Detect which cell encompasses the target text, then output its [X, Y] center coordinate. 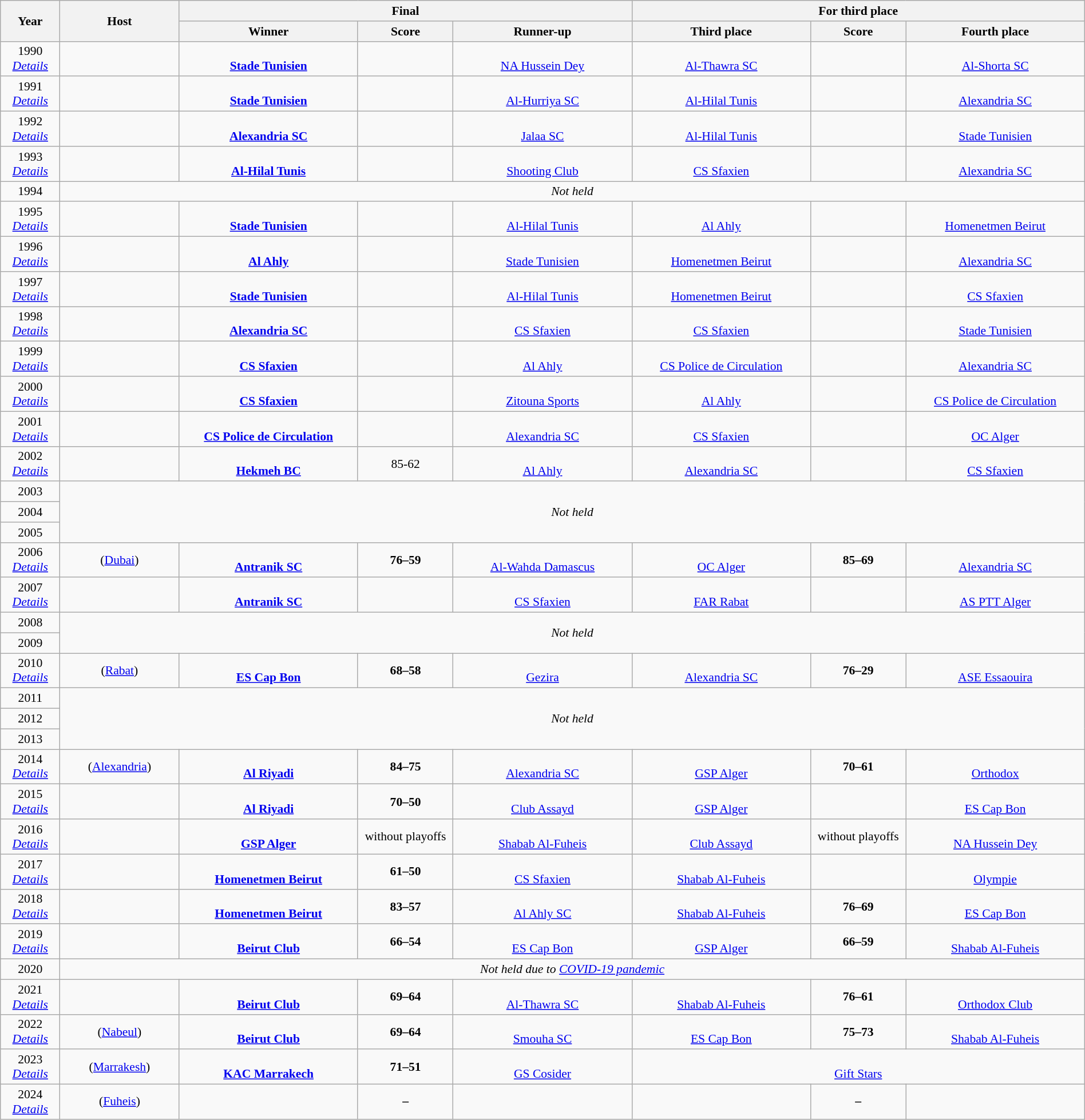
Hekmeh BC [268, 463]
66–54 [405, 942]
(Alexandria) [120, 766]
2016 Details [30, 836]
2010 Details [30, 670]
2019 Details [30, 942]
Runner-up [542, 31]
2015 Details [30, 802]
2001 Details [30, 429]
Al-Hurriya SC [542, 94]
Smouha SC [542, 1032]
1991 Details [30, 94]
2023 Details [30, 1067]
2009 [30, 643]
(Dubai) [120, 559]
2000 Details [30, 394]
2017 Details [30, 872]
2012 [30, 719]
Al Ahly SC [542, 906]
70–61 [858, 766]
For third place [858, 11]
70–50 [405, 802]
Al-Wahda Damascus [542, 559]
2020 [30, 970]
2013 [30, 739]
2024 Details [30, 1102]
2014 Details [30, 766]
1998 Details [30, 324]
1996 Details [30, 254]
KAC Marrakech [268, 1067]
1994 [30, 192]
1997 Details [30, 289]
85-62 [405, 463]
Olympie [995, 872]
Zitouna Sports [542, 394]
Not held due to COVID-19 pandemic [572, 970]
GS Cosider [542, 1067]
Orthodox Club [995, 996]
(Rabat) [120, 670]
68–58 [405, 670]
1995 Details [30, 220]
Orthodox [995, 766]
84–75 [405, 766]
2011 [30, 698]
66–59 [858, 942]
Gift Stars [858, 1067]
2006 Details [30, 559]
(Nabeul) [120, 1032]
Final [405, 11]
1992 Details [30, 129]
75–73 [858, 1032]
Fourth place [995, 31]
76–61 [858, 996]
85–69 [858, 559]
2008 [30, 623]
AS PTT Alger [995, 595]
Gezira [542, 670]
Third place [721, 31]
1990 Details [30, 58]
2002 Details [30, 463]
2018 Details [30, 906]
61–50 [405, 872]
Shooting Club [542, 164]
2007 Details [30, 595]
FAR Rabat [721, 595]
Al-Shorta SC [995, 58]
2003 [30, 492]
76–59 [405, 559]
76–69 [858, 906]
71–51 [405, 1067]
ASE Essaouira [995, 670]
2022 Details [30, 1032]
2004 [30, 512]
Jalaa SC [542, 129]
(Fuheis) [120, 1102]
76–29 [858, 670]
1999 Details [30, 359]
Host [120, 21]
2021 Details [30, 996]
2005 [30, 533]
Winner [268, 31]
Year [30, 21]
83–57 [405, 906]
(Marrakesh) [120, 1067]
1993 Details [30, 164]
